Locate the cell with the specified text and output its [x, y] center coordinate. 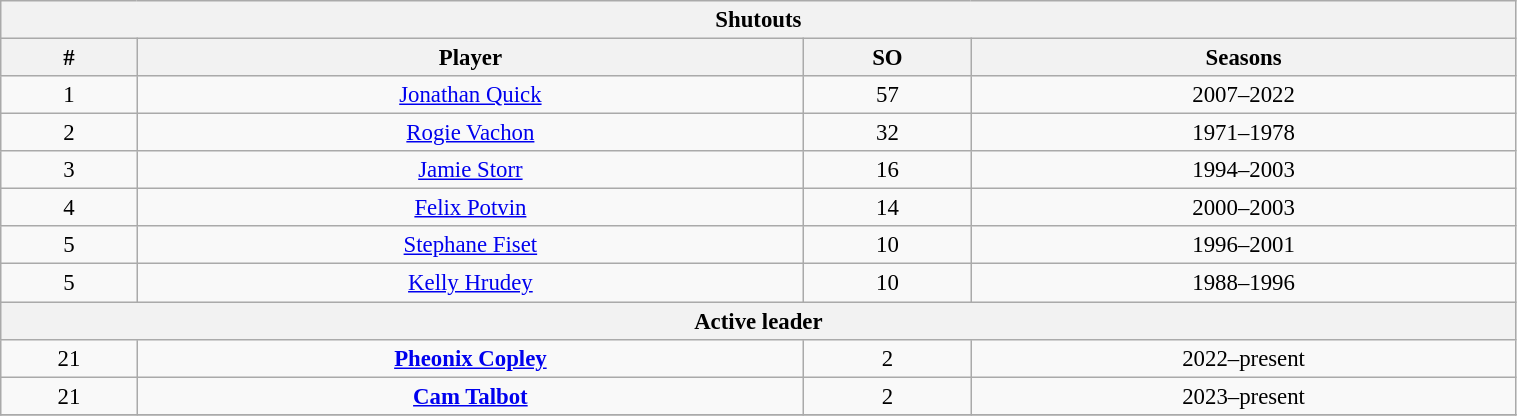
Kelly Hrudey [470, 283]
Cam Talbot [470, 396]
1971–1978 [1244, 133]
Active leader [758, 321]
Player [470, 58]
Rogie Vachon [470, 133]
4 [69, 208]
Pheonix Copley [470, 358]
14 [888, 208]
# [69, 58]
1994–2003 [1244, 170]
Stephane Fiset [470, 245]
2000–2003 [1244, 208]
1996–2001 [1244, 245]
2023–present [1244, 396]
2007–2022 [1244, 95]
Jonathan Quick [470, 95]
Shutouts [758, 20]
16 [888, 170]
1988–1996 [1244, 283]
Felix Potvin [470, 208]
32 [888, 133]
3 [69, 170]
Seasons [1244, 58]
2022–present [1244, 358]
57 [888, 95]
Jamie Storr [470, 170]
1 [69, 95]
SO [888, 58]
